Scan for the cell matching the given text and deliver its (X, Y) coordinate at center. 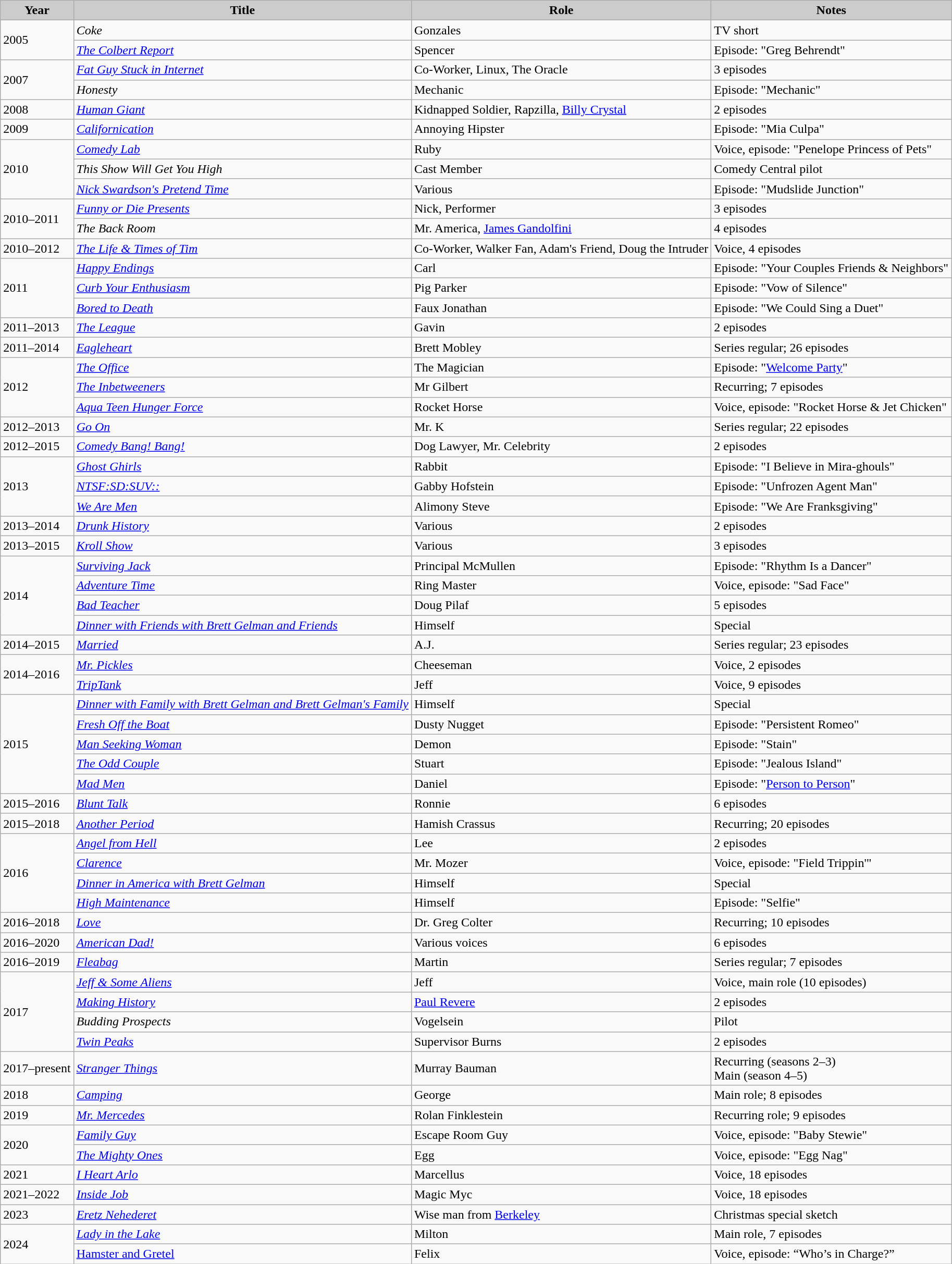
Kidnapped Soldier, Rapzilla, Billy Crystal (561, 109)
Magic Myc (561, 1194)
Dr. Greg Colter (561, 923)
Egg (561, 1155)
Episode: "Mechanic" (832, 90)
Episode: "Persistent Romeo" (832, 724)
Gavin (561, 328)
Voice, episode: "Egg Nag" (832, 1155)
Curb Your Enthusiasm (242, 288)
Honesty (242, 90)
2015–2018 (37, 823)
Kroll Show (242, 546)
2013 (37, 486)
Pilot (832, 1022)
Twin Peaks (242, 1042)
Voice, 9 episodes (832, 685)
Rolan Finklestein (561, 1115)
Jeff & Some Aliens (242, 982)
2012–2013 (37, 427)
Gonzales (561, 30)
Series regular; 26 episodes (832, 348)
2010–2012 (37, 249)
Co-Worker, Walker Fan, Adam's Friend, Doug the Intruder (561, 249)
2016 (37, 873)
Comedy Bang! Bang! (242, 447)
Mr Gilbert (561, 387)
Title (242, 10)
Lady in the Lake (242, 1234)
Escape Room Guy (561, 1135)
2012–2015 (37, 447)
Nick, Performer (561, 208)
Mr. Mercedes (242, 1115)
Surviving Jack (242, 565)
Ghost Ghirls (242, 466)
Episode: "We Could Sing a Duet" (832, 308)
Voice, episode: "Baby Stewie" (832, 1135)
The Back Room (242, 228)
Married (242, 645)
Annoying Hipster (561, 129)
Voice, main role (10 episodes) (832, 982)
The Life & Times of Tim (242, 249)
Rabbit (561, 466)
Episode: "Mia Culpa" (832, 129)
The Office (242, 367)
Love (242, 923)
Rocket Horse (561, 407)
Alimony Steve (561, 506)
Christmas special sketch (832, 1215)
Recurring; 7 episodes (832, 387)
Budding Prospects (242, 1022)
Bored to Death (242, 308)
A.J. (561, 645)
2014 (37, 595)
Recurring role; 9 episodes (832, 1115)
Mr. Mozer (561, 863)
Mr. Pickles (242, 665)
We Are Men (242, 506)
Main role, 7 episodes (832, 1234)
American Dad! (242, 943)
2016–2019 (37, 962)
Human Giant (242, 109)
The Inbetweeners (242, 387)
2013–2015 (37, 546)
2023 (37, 1215)
Ring Master (561, 586)
2015 (37, 744)
2018 (37, 1095)
Paul Revere (561, 1002)
Faux Jonathan (561, 308)
Inside Job (242, 1194)
George (561, 1095)
Episode: "We Are Franksgiving" (832, 506)
Hamster and Gretel (242, 1254)
2021–2022 (37, 1194)
Mr. America, James Gandolfini (561, 228)
2019 (37, 1115)
2024 (37, 1244)
2014–2015 (37, 645)
Episode: "Rhythm Is a Dancer" (832, 565)
Episode: "Mudslide Junction" (832, 189)
Voice, episode: "Rocket Horse & Jet Chicken" (832, 407)
Episode: "Your Couples Friends & Neighbors" (832, 268)
Hamish Crassus (561, 823)
This Show Will Get You High (242, 169)
Marcellus (561, 1174)
Go On (242, 427)
Stuart (561, 764)
Daniel (561, 784)
Fat Guy Stuck in Internet (242, 70)
Doug Pilaf (561, 605)
2021 (37, 1174)
Mr. K (561, 427)
Aqua Teen Hunger Force (242, 407)
Episode: "I Believe in Mira-ghouls" (832, 466)
Vogelsein (561, 1022)
The Magician (561, 367)
Milton (561, 1234)
Wise man from Berkeley (561, 1215)
NTSF:SD:SUV:: (242, 486)
Mad Men (242, 784)
Recurring; 10 episodes (832, 923)
Lee (561, 843)
Episode: "Jealous Island" (832, 764)
Cast Member (561, 169)
2017 (37, 1012)
The Odd Couple (242, 764)
Notes (832, 10)
2011–2013 (37, 328)
The Colbert Report (242, 50)
4 episodes (832, 228)
Carl (561, 268)
Voice, 4 episodes (832, 249)
2016–2018 (37, 923)
Dinner with Family with Brett Gelman and Brett Gelman's Family (242, 704)
Stranger Things (242, 1068)
2011 (37, 288)
TripTank (242, 685)
Episode: "Stain" (832, 744)
Eagleheart (242, 348)
Gabby Hofstein (561, 486)
Episode: "Welcome Party" (832, 367)
5 episodes (832, 605)
Making History (242, 1002)
2011–2014 (37, 348)
2015–2016 (37, 803)
Comedy Lab (242, 149)
2008 (37, 109)
Recurring (seasons 2–3)Main (season 4–5) (832, 1068)
Pig Parker (561, 288)
2020 (37, 1145)
High Maintenance (242, 903)
Cheeseman (561, 665)
Camping (242, 1095)
Blunt Talk (242, 803)
Brett Mobley (561, 348)
Californication (242, 129)
Series regular; 23 episodes (832, 645)
Episode: "Selfie" (832, 903)
Angel from Hell (242, 843)
Demon (561, 744)
Voice, episode: “Who’s in Charge?” (832, 1254)
Main role; 8 episodes (832, 1095)
Episode: "Greg Behrendt" (832, 50)
Martin (561, 962)
Co-Worker, Linux, The Oracle (561, 70)
Fresh Off the Boat (242, 724)
Episode: "Vow of Silence" (832, 288)
Mechanic (561, 90)
Murray Bauman (561, 1068)
Coke (242, 30)
Happy Endings (242, 268)
Various voices (561, 943)
Man Seeking Woman (242, 744)
2017–present (37, 1068)
Funny or Die Presents (242, 208)
Bad Teacher (242, 605)
Dusty Nugget (561, 724)
Nick Swardson's Pretend Time (242, 189)
Clarence (242, 863)
Voice, episode: "Field Trippin'" (832, 863)
Spencer (561, 50)
Eretz Nehederet (242, 1215)
The League (242, 328)
Voice, episode: "Penelope Princess of Pets" (832, 149)
2009 (37, 129)
2012 (37, 387)
Voice, episode: "Sad Face" (832, 586)
2010–2011 (37, 218)
Recurring; 20 episodes (832, 823)
Principal McMullen (561, 565)
2005 (37, 40)
Ronnie (561, 803)
TV short (832, 30)
Series regular; 22 episodes (832, 427)
Year (37, 10)
Episode: "Person to Person" (832, 784)
The Mighty Ones (242, 1155)
Series regular; 7 episodes (832, 962)
Ruby (561, 149)
Dog Lawyer, Mr. Celebrity (561, 447)
Adventure Time (242, 586)
Role (561, 10)
2016–2020 (37, 943)
Another Period (242, 823)
Felix (561, 1254)
Fleabag (242, 962)
Family Guy (242, 1135)
Supervisor Burns (561, 1042)
Dinner in America with Brett Gelman (242, 883)
2010 (37, 169)
Dinner with Friends with Brett Gelman and Friends (242, 625)
Episode: "Unfrozen Agent Man" (832, 486)
Comedy Central pilot (832, 169)
2007 (37, 80)
I Heart Arlo (242, 1174)
2014–2016 (37, 675)
2013–2014 (37, 526)
Voice, 2 episodes (832, 665)
Drunk History (242, 526)
